Detect which cell encompasses the target text, then output its (x, y) center coordinate. 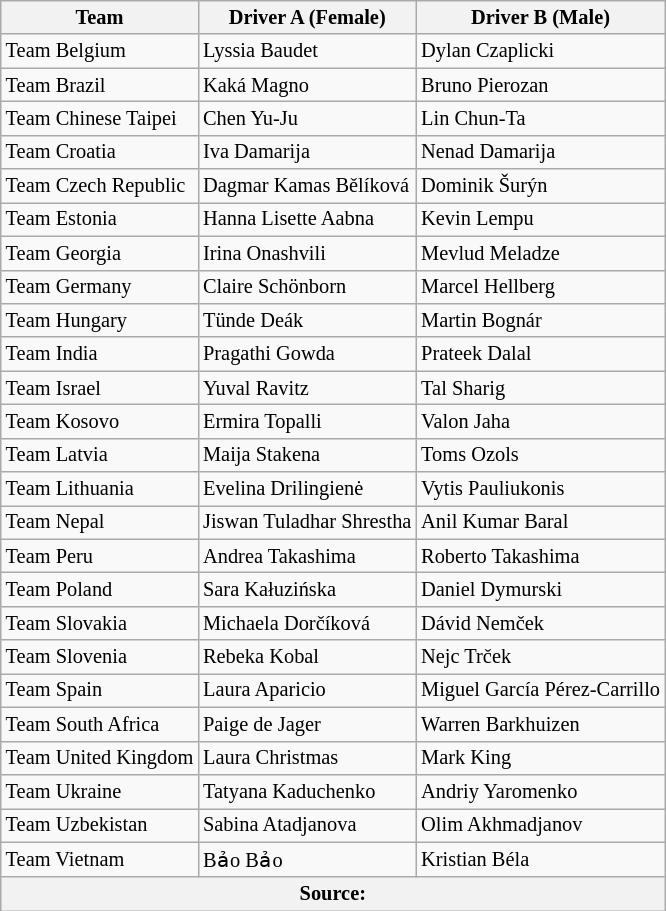
Team Hungary (100, 320)
Mevlud Meladze (540, 253)
Hanna Lisette Aabna (307, 219)
Team Slovenia (100, 657)
Olim Akhmadjanov (540, 825)
Team Ukraine (100, 791)
Driver A (Female) (307, 17)
Team Germany (100, 287)
Kevin Lempu (540, 219)
Team Slovakia (100, 623)
Kaká Magno (307, 85)
Mark King (540, 758)
Team Brazil (100, 85)
Sabina Atadjanova (307, 825)
Team Estonia (100, 219)
Laura Aparicio (307, 690)
Valon Jaha (540, 421)
Vytis Pauliukonis (540, 489)
Pragathi Gowda (307, 354)
Team (100, 17)
Dagmar Kamas Bělíková (307, 186)
Team Latvia (100, 455)
Team Peru (100, 556)
Lin Chun-Ta (540, 118)
Team Lithuania (100, 489)
Team United Kingdom (100, 758)
Lyssia Baudet (307, 51)
Kristian Béla (540, 860)
Michaela Dorčíková (307, 623)
Driver B (Male) (540, 17)
Dylan Czaplicki (540, 51)
Prateek Dalal (540, 354)
Team India (100, 354)
Andriy Yaromenko (540, 791)
Dávid Nemček (540, 623)
Bảo Bảo (307, 860)
Maija Stakena (307, 455)
Roberto Takashima (540, 556)
Team Uzbekistan (100, 825)
Dominik Šurýn (540, 186)
Ermira Topalli (307, 421)
Team Georgia (100, 253)
Martin Bognár (540, 320)
Tal Sharig (540, 388)
Paige de Jager (307, 724)
Nenad Damarija (540, 152)
Team Vietnam (100, 860)
Warren Barkhuizen (540, 724)
Nejc Trček (540, 657)
Team Spain (100, 690)
Source: (333, 894)
Team Croatia (100, 152)
Team South Africa (100, 724)
Team Belgium (100, 51)
Andrea Takashima (307, 556)
Bruno Pierozan (540, 85)
Team Kosovo (100, 421)
Team Israel (100, 388)
Yuval Ravitz (307, 388)
Team Czech Republic (100, 186)
Rebeka Kobal (307, 657)
Toms Ozols (540, 455)
Claire Schönborn (307, 287)
Miguel García Pérez-Carrillo (540, 690)
Irina Onashvili (307, 253)
Tünde Deák (307, 320)
Iva Damarija (307, 152)
Sara Kałuzińska (307, 589)
Tatyana Kaduchenko (307, 791)
Team Nepal (100, 522)
Team Chinese Taipei (100, 118)
Marcel Hellberg (540, 287)
Anil Kumar Baral (540, 522)
Laura Christmas (307, 758)
Chen Yu-Ju (307, 118)
Daniel Dymurski (540, 589)
Jiswan Tuladhar Shrestha (307, 522)
Team Poland (100, 589)
Evelina Drilingienė (307, 489)
